Identify which cell holds the provided text, then report its [x, y] central coordinate. 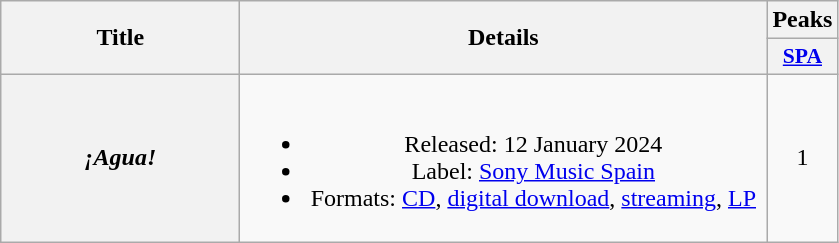
Title [120, 38]
¡Agua! [120, 158]
Details [504, 38]
Released: 12 January 2024Label: Sony Music SpainFormats: CD, digital download, streaming, LP [504, 158]
1 [802, 158]
Peaks [802, 20]
SPA [802, 57]
